Output the [X, Y] coordinate of the center of the cell containing the given text.  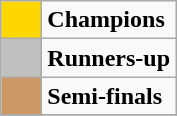
Champions [109, 20]
Runners-up [109, 58]
Semi-finals [109, 96]
